Pinpoint the cell where the given text exists, returning its [X, Y] midpoint coordinate. 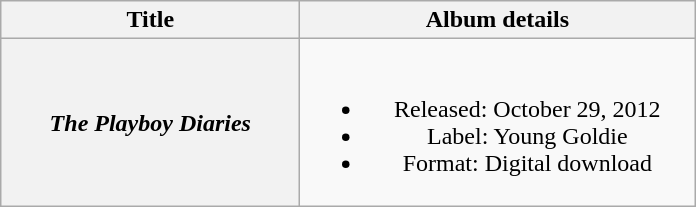
Album details [498, 20]
Released: October 29, 2012Label: Young GoldieFormat: Digital download [498, 122]
Title [150, 20]
The Playboy Diaries [150, 122]
